Identify which cell holds the provided text, then report its [X, Y] central coordinate. 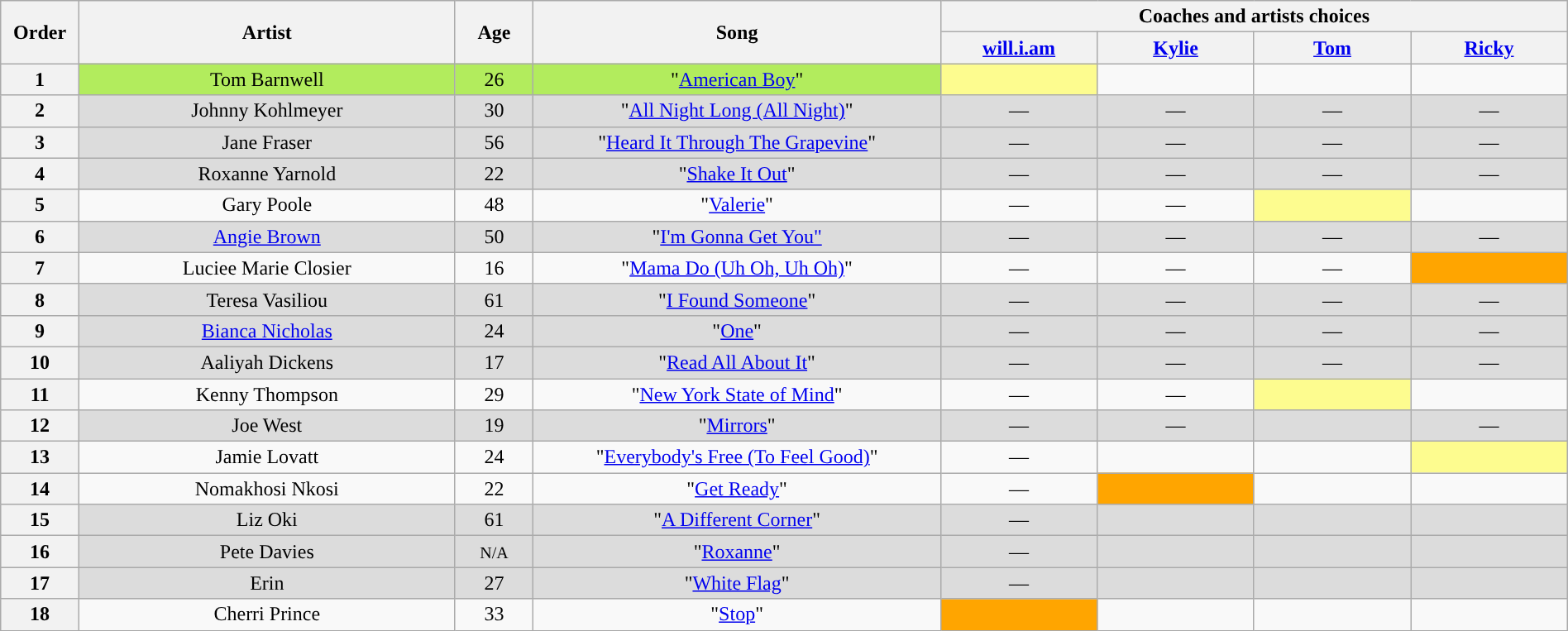
50 [495, 237]
5 [40, 205]
Aaliyah Dickens [266, 362]
15 [40, 520]
"Everybody's Free (To Feel Good)" [738, 457]
13 [40, 457]
"Read All About It" [738, 362]
"I Found Someone" [738, 299]
Jamie Lovatt [266, 457]
Ricky [1489, 48]
Pete Davies [266, 552]
N/A [495, 552]
Coaches and artists choices [1254, 17]
4 [40, 174]
"Mama Do (Uh Oh, Uh Oh)" [738, 268]
"A Different Corner" [738, 520]
Jane Fraser [266, 142]
Nomakhosi Nkosi [266, 489]
7 [40, 268]
"Mirrors" [738, 426]
"I'm Gonna Get You" [738, 237]
Tom Barnwell [266, 79]
Age [495, 32]
Tom [1331, 48]
10 [40, 362]
"White Flag" [738, 583]
27 [495, 583]
11 [40, 394]
Song [738, 32]
Cherri Prince [266, 614]
8 [40, 299]
"Heard It Through The Grapevine" [738, 142]
Joe West [266, 426]
Roxanne Yarnold [266, 174]
33 [495, 614]
2 [40, 111]
"Stop" [738, 614]
Bianca Nicholas [266, 331]
"Roxanne" [738, 552]
Gary Poole [266, 205]
Erin [266, 583]
Johnny Kohlmeyer [266, 111]
Kylie [1176, 48]
6 [40, 237]
48 [495, 205]
3 [40, 142]
"All Night Long (All Night)" [738, 111]
Artist [266, 32]
"Valerie" [738, 205]
"Get Ready" [738, 489]
Luciee Marie Closier [266, 268]
"American Boy" [738, 79]
56 [495, 142]
"One" [738, 331]
29 [495, 394]
will.i.am [1019, 48]
Angie Brown [266, 237]
Order [40, 32]
Kenny Thompson [266, 394]
30 [495, 111]
Teresa Vasiliou [266, 299]
12 [40, 426]
14 [40, 489]
18 [40, 614]
9 [40, 331]
1 [40, 79]
19 [495, 426]
"New York State of Mind" [738, 394]
26 [495, 79]
Liz Oki [266, 520]
"Shake It Out" [738, 174]
